Determine the (X, Y) coordinate at the center of the cell enclosing the given text.  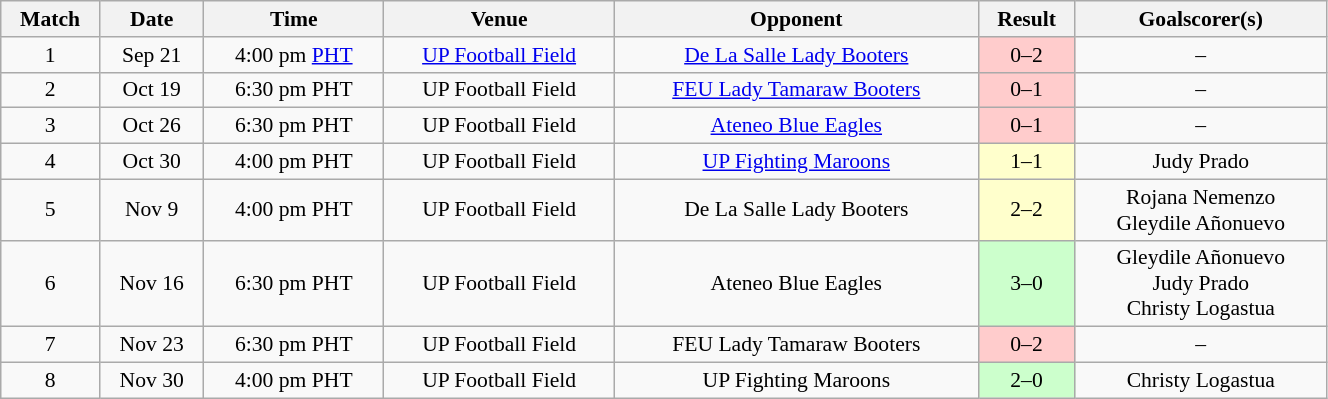
1–1 (1026, 162)
Oct 26 (152, 126)
Nov 30 (152, 381)
Match (50, 19)
5 (50, 210)
Time (294, 19)
Rojana Nemenzo Gleydile Añonuevo (1200, 210)
3–0 (1026, 284)
Christy Logastua (1200, 381)
3 (50, 126)
2–2 (1026, 210)
Date (152, 19)
2 (50, 90)
2–0 (1026, 381)
6 (50, 284)
Nov 9 (152, 210)
Oct 19 (152, 90)
4 (50, 162)
8 (50, 381)
Gleydile Añonuevo Judy Prado Christy Logastua (1200, 284)
Nov 23 (152, 345)
7 (50, 345)
Judy Prado (1200, 162)
1 (50, 55)
Goalscorer(s) (1200, 19)
Venue (500, 19)
Oct 30 (152, 162)
Result (1026, 19)
Nov 16 (152, 284)
Sep 21 (152, 55)
Opponent (796, 19)
